Locate the cell with the specified text and output its (X, Y) center coordinate. 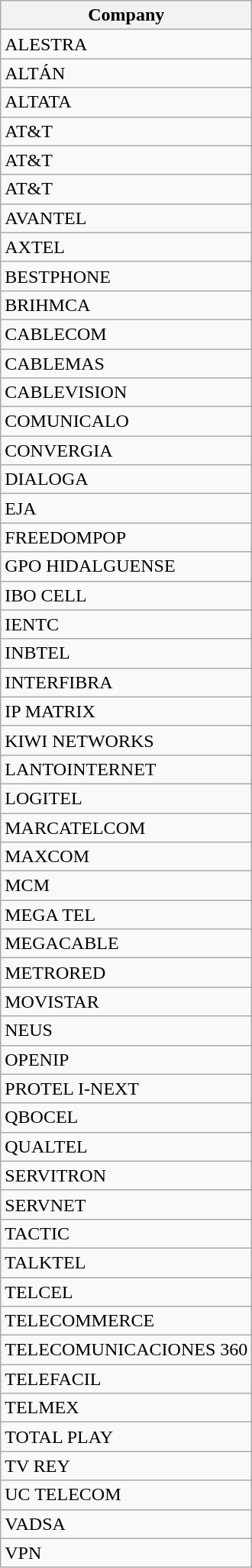
INTERFIBRA (127, 682)
UC TELECOM (127, 1495)
IENTC (127, 624)
DIALOGA (127, 479)
QBOCEL (127, 1117)
MOVISTAR (127, 1002)
ALTÁN (127, 73)
CABLEVISION (127, 393)
VADSA (127, 1524)
ALESTRA (127, 44)
CABLEMAS (127, 364)
CONVERGIA (127, 451)
TACTIC (127, 1233)
TELCEL (127, 1292)
NEUS (127, 1031)
COMUNICALO (127, 422)
PROTEL I-NEXT (127, 1089)
INBTEL (127, 653)
SERVITRON (127, 1175)
IP MATRIX (127, 711)
MAXCOM (127, 857)
METRORED (127, 973)
SERVNET (127, 1204)
CABLECOM (127, 334)
IBO CELL (127, 595)
MARCATELCOM (127, 827)
Company (127, 15)
VPN (127, 1553)
AVANTEL (127, 218)
AXTEL (127, 247)
MEGACABLE (127, 944)
ALTATA (127, 102)
MCM (127, 886)
TOTAL PLAY (127, 1437)
LANTOINTERNET (127, 769)
TELMEX (127, 1408)
MEGA TEL (127, 915)
TELECOMUNICACIONES 360 (127, 1350)
BRIHMCA (127, 305)
TALKTEL (127, 1262)
FREEDOMPOP (127, 537)
TV REY (127, 1466)
TELECOMMERCE (127, 1321)
QUALTEL (127, 1146)
EJA (127, 508)
LOGITEL (127, 798)
OPENIP (127, 1060)
KIWI NETWORKS (127, 740)
GPO HIDALGUENSE (127, 566)
TELEFACIL (127, 1379)
BESTPHONE (127, 276)
